Find where the given text appears and provide that cell's center as (x, y) coordinate. 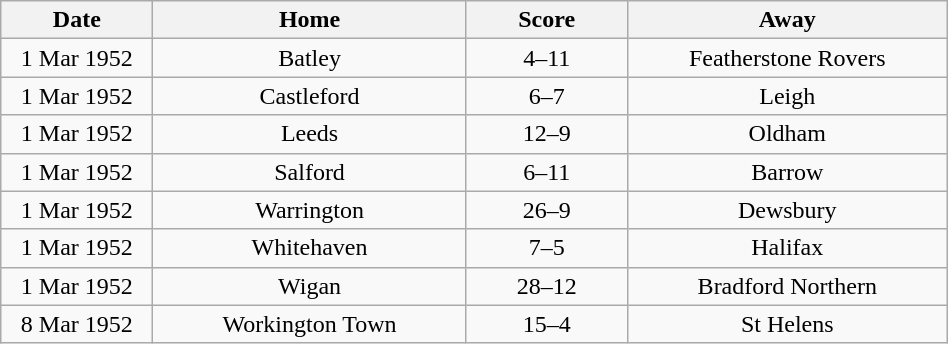
Leigh (787, 96)
Batley (310, 58)
Bradford Northern (787, 286)
26–9 (546, 210)
28–12 (546, 286)
6–11 (546, 172)
Halifax (787, 248)
Oldham (787, 134)
Leeds (310, 134)
Date (77, 20)
Home (310, 20)
6–7 (546, 96)
15–4 (546, 324)
Workington Town (310, 324)
Castleford (310, 96)
Wigan (310, 286)
St Helens (787, 324)
Warrington (310, 210)
8 Mar 1952 (77, 324)
Whitehaven (310, 248)
Score (546, 20)
Barrow (787, 172)
7–5 (546, 248)
Dewsbury (787, 210)
Salford (310, 172)
4–11 (546, 58)
Featherstone Rovers (787, 58)
12–9 (546, 134)
Away (787, 20)
